From the cell containing the given text, extract its center point as [x, y] coordinate. 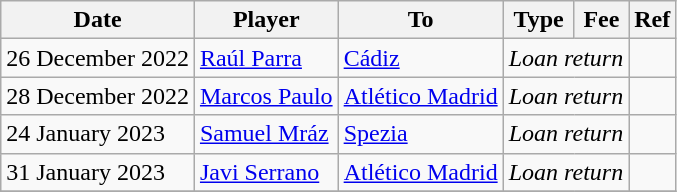
Javi Serrano [266, 172]
Samuel Mráz [266, 134]
Ref [652, 20]
Type [538, 20]
To [420, 20]
28 December 2022 [98, 96]
Marcos Paulo [266, 96]
Cádiz [420, 58]
Raúl Parra [266, 58]
24 January 2023 [98, 134]
Fee [602, 20]
Date [98, 20]
Spezia [420, 134]
31 January 2023 [98, 172]
Player [266, 20]
26 December 2022 [98, 58]
